Find where the given text appears and provide that cell's center as [X, Y] coordinate. 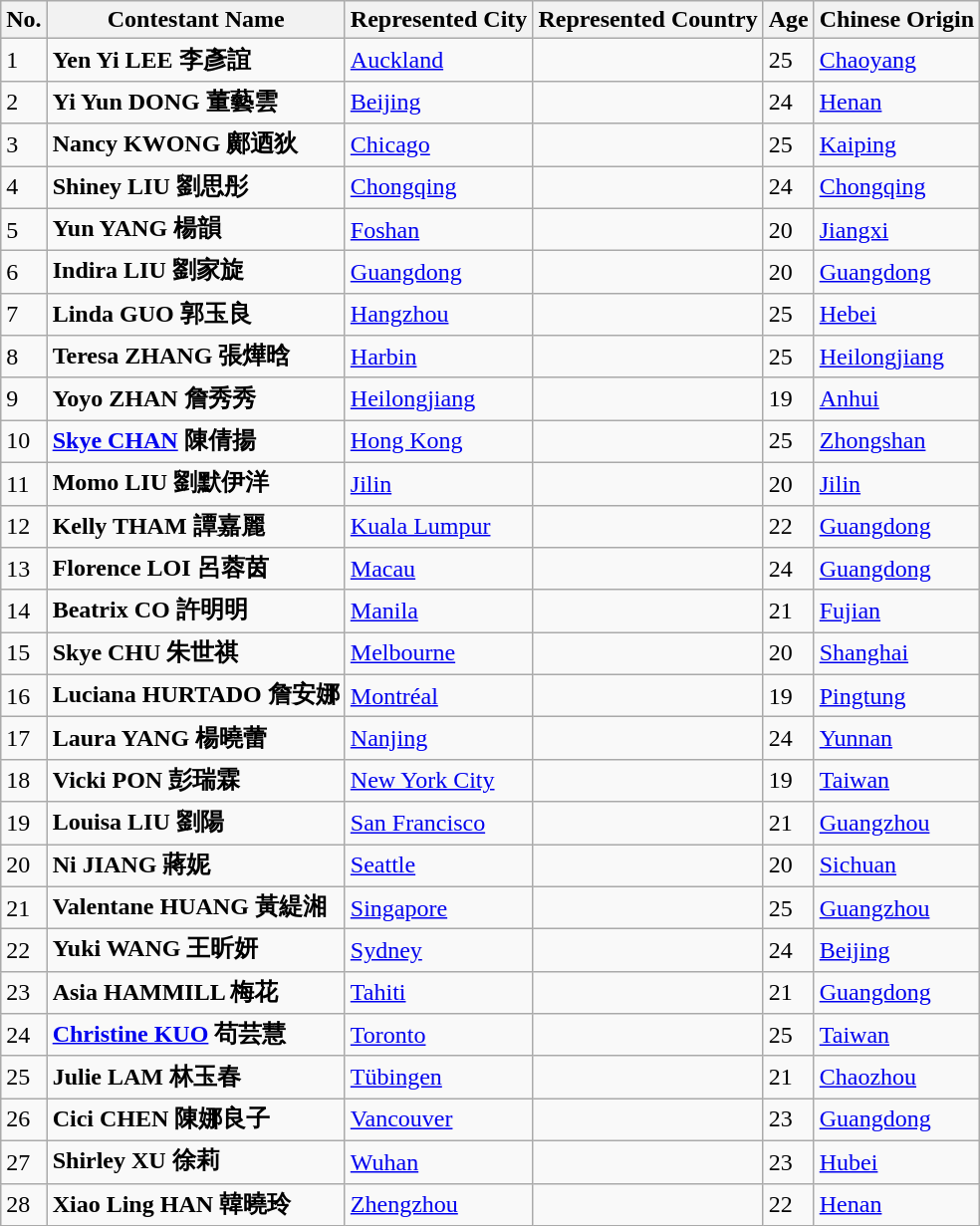
14 [24, 612]
Christine KUO 苟芸慧 [195, 1036]
Vicki PON 彭瑞霖 [195, 781]
28 [24, 1205]
15 [24, 653]
Yi Yun DONG 董藝雲 [195, 102]
26 [24, 1119]
Skye CHU 朱世祺 [195, 653]
9 [24, 398]
1 [24, 60]
Yuki WANG 王昕妍 [195, 950]
Teresa ZHANG 張燁晗 [195, 357]
7 [24, 315]
11 [24, 484]
Chinese Origin [896, 20]
Tübingen [438, 1078]
Vancouver [438, 1119]
Skye CHAN 陳倩揚 [195, 442]
Pingtung [896, 695]
Shanghai [896, 653]
4 [24, 187]
Hangzhou [438, 315]
Valentane HUANG 黃緹湘 [195, 908]
12 [24, 526]
Hong Kong [438, 442]
Florence LOI 呂蓉茵 [195, 570]
Jiangxi [896, 229]
16 [24, 695]
Nancy KWONG 鄺迺狄 [195, 145]
Hebei [896, 315]
5 [24, 229]
Sichuan [896, 866]
Yunnan [896, 739]
Momo LIU 劉默伊洋 [195, 484]
Macau [438, 570]
Singapore [438, 908]
Shiney LIU 劉思彤 [195, 187]
Indira LIU 劉家旋 [195, 273]
Contestant Name [195, 20]
13 [24, 570]
Yen Yi LEE 李彥誼 [195, 60]
Manila [438, 612]
8 [24, 357]
Foshan [438, 229]
Anhui [896, 398]
No. [24, 20]
Represented City [438, 20]
Hubei [896, 1161]
Montréal [438, 695]
Yoyo ZHAN 詹秀秀 [195, 398]
Julie LAM 林玉春 [195, 1078]
Seattle [438, 866]
6 [24, 273]
3 [24, 145]
17 [24, 739]
San Francisco [438, 823]
Wuhan [438, 1161]
Tahiti [438, 992]
Zhongshan [896, 442]
Age [789, 20]
Asia HAMMILL 梅花 [195, 992]
Chicago [438, 145]
Chaozhou [896, 1078]
10 [24, 442]
18 [24, 781]
Yun YANG 楊韻 [195, 229]
Fujian [896, 612]
Linda GUO 郭玉良 [195, 315]
Harbin [438, 357]
Shirley XU 徐莉 [195, 1161]
Xiao Ling HAN 韓曉玲 [195, 1205]
Nanjing [438, 739]
Chaoyang [896, 60]
Melbourne [438, 653]
Luciana HURTADO 詹安娜 [195, 695]
Ni JIANG 蔣妮 [195, 866]
Toronto [438, 1036]
Zhengzhou [438, 1205]
2 [24, 102]
Kaiping [896, 145]
Beatrix CO 許明明 [195, 612]
New York City [438, 781]
Kelly THAM 譚嘉麗 [195, 526]
Kuala Lumpur [438, 526]
Louisa LIU 劉陽 [195, 823]
Sydney [438, 950]
Laura YANG 楊曉蕾 [195, 739]
27 [24, 1161]
Auckland [438, 60]
Cici CHEN 陳娜良子 [195, 1119]
Represented Country [647, 20]
